Determine the (x, y) coordinate at the center of the cell enclosing the given text.  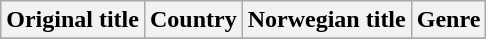
Country (193, 20)
Original title (73, 20)
Genre (448, 20)
Norwegian title (326, 20)
